Provide the [x, y] coordinate of the cell's center where the given text is located.  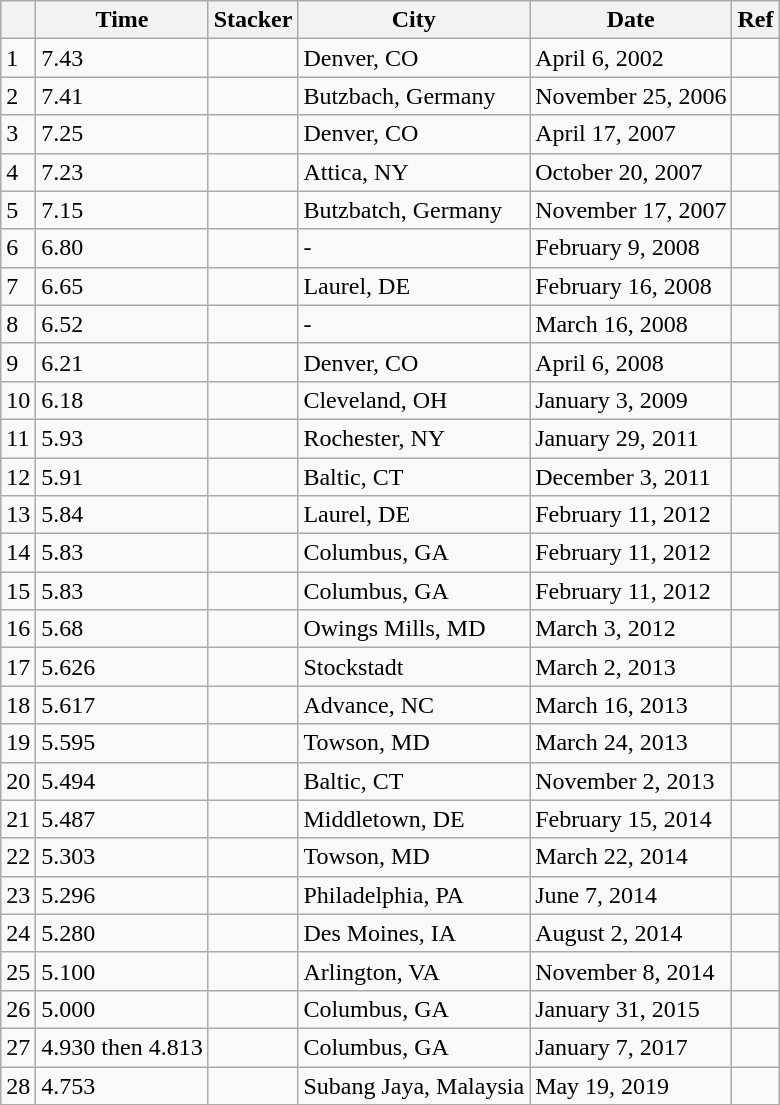
November 8, 2014 [631, 971]
Time [122, 20]
6.18 [122, 400]
5.494 [122, 781]
Butzbach, Germany [414, 96]
9 [18, 362]
March 22, 2014 [631, 857]
June 7, 2014 [631, 895]
December 3, 2011 [631, 477]
12 [18, 477]
7.25 [122, 134]
November 17, 2007 [631, 210]
Attica, NY [414, 172]
3 [18, 134]
5.100 [122, 971]
March 16, 2013 [631, 705]
November 25, 2006 [631, 96]
January 31, 2015 [631, 1009]
April 6, 2002 [631, 58]
Middletown, DE [414, 819]
City [414, 20]
5.280 [122, 933]
4.930 then 4.813 [122, 1047]
5.68 [122, 629]
5.296 [122, 895]
Date [631, 20]
8 [18, 324]
14 [18, 553]
20 [18, 781]
13 [18, 515]
28 [18, 1085]
7.23 [122, 172]
5.000 [122, 1009]
Ref [756, 20]
22 [18, 857]
August 2, 2014 [631, 933]
Rochester, NY [414, 438]
7.43 [122, 58]
January 3, 2009 [631, 400]
Subang Jaya, Malaysia [414, 1085]
January 29, 2011 [631, 438]
7.41 [122, 96]
April 17, 2007 [631, 134]
Stacker [253, 20]
5.303 [122, 857]
4 [18, 172]
15 [18, 591]
23 [18, 895]
5 [18, 210]
7 [18, 286]
March 16, 2008 [631, 324]
6 [18, 248]
Stockstadt [414, 667]
November 2, 2013 [631, 781]
March 24, 2013 [631, 743]
April 6, 2008 [631, 362]
10 [18, 400]
26 [18, 1009]
19 [18, 743]
January 7, 2017 [631, 1047]
6.80 [122, 248]
17 [18, 667]
May 19, 2019 [631, 1085]
5.626 [122, 667]
Arlington, VA [414, 971]
18 [18, 705]
February 16, 2008 [631, 286]
Butzbatch, Germany [414, 210]
March 3, 2012 [631, 629]
5.91 [122, 477]
5.617 [122, 705]
6.65 [122, 286]
5.93 [122, 438]
February 9, 2008 [631, 248]
5.84 [122, 515]
Des Moines, IA [414, 933]
4.753 [122, 1085]
5.595 [122, 743]
Cleveland, OH [414, 400]
7.15 [122, 210]
2 [18, 96]
27 [18, 1047]
6.21 [122, 362]
11 [18, 438]
Owings Mills, MD [414, 629]
March 2, 2013 [631, 667]
25 [18, 971]
21 [18, 819]
October 20, 2007 [631, 172]
1 [18, 58]
February 15, 2014 [631, 819]
16 [18, 629]
24 [18, 933]
Philadelphia, PA [414, 895]
6.52 [122, 324]
Advance, NC [414, 705]
5.487 [122, 819]
